Identify which cell holds the provided text, then report its [x, y] central coordinate. 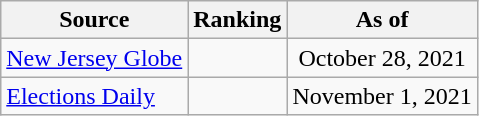
October 28, 2021 [382, 58]
Ranking [238, 20]
New Jersey Globe [94, 58]
Source [94, 20]
As of [382, 20]
November 1, 2021 [382, 96]
Elections Daily [94, 96]
